Pinpoint the cell where the given text exists, returning its (X, Y) midpoint coordinate. 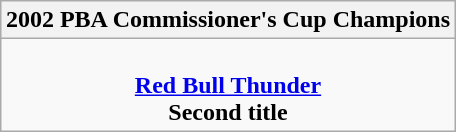
2002 PBA Commissioner's Cup Champions (228, 20)
Red Bull Thunder Second title (228, 85)
